From the cell containing the given text, extract its center point as [X, Y] coordinate. 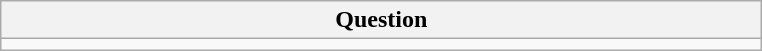
Question [382, 20]
